Pinpoint the cell where the given text exists, returning its (X, Y) midpoint coordinate. 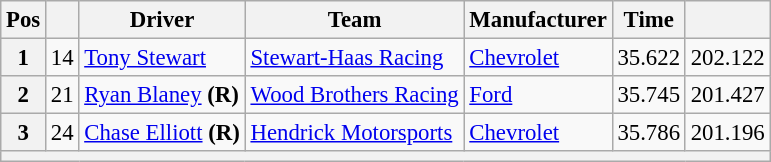
Hendrick Motorsports (354, 133)
Ford (538, 95)
24 (62, 133)
Driver (162, 20)
21 (62, 95)
1 (24, 58)
35.745 (648, 95)
Ryan Blaney (R) (162, 95)
14 (62, 58)
2 (24, 95)
201.427 (728, 95)
3 (24, 133)
Tony Stewart (162, 58)
Team (354, 20)
35.786 (648, 133)
Chase Elliott (R) (162, 133)
Stewart-Haas Racing (354, 58)
201.196 (728, 133)
Wood Brothers Racing (354, 95)
Pos (24, 20)
Manufacturer (538, 20)
202.122 (728, 58)
35.622 (648, 58)
Time (648, 20)
